Search for the cell housing the specified text and yield its (x, y) center coordinate. 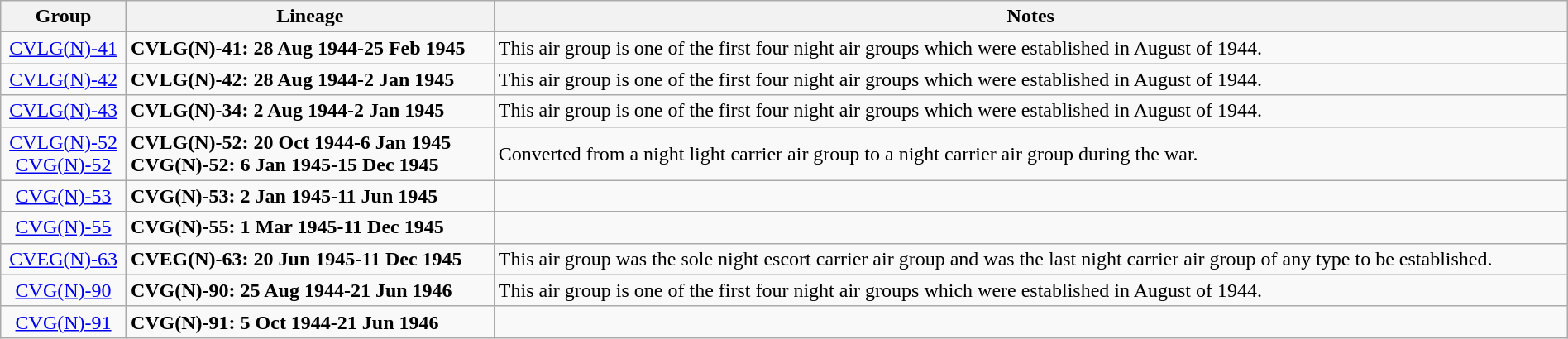
CVLG(N)-52: 20 Oct 1944-6 Jan 1945CVG(N)-52: 6 Jan 1945-15 Dec 1945 (309, 154)
CVLG(N)-41 (64, 48)
Notes (1030, 17)
Converted from a night light carrier air group to a night carrier air group during the war. (1030, 154)
CVG(N)-53 (64, 196)
CVG(N)-55 (64, 227)
CVEG(N)-63: 20 Jun 1945-11 Dec 1945 (309, 259)
CVG(N)-91: 5 Oct 1944-21 Jun 1946 (309, 322)
Lineage (309, 17)
CVLG(N)-42: 28 Aug 1944-2 Jan 1945 (309, 79)
CVLG(N)-42 (64, 79)
CVG(N)-90: 25 Aug 1944-21 Jun 1946 (309, 290)
CVG(N)-91 (64, 322)
CVLG(N)-34: 2 Aug 1944-2 Jan 1945 (309, 111)
CVG(N)-55: 1 Mar 1945-11 Dec 1945 (309, 227)
This air group was the sole night escort carrier air group and was the last night carrier air group of any type to be established. (1030, 259)
CVLG(N)-52CVG(N)-52 (64, 154)
CVG(N)-90 (64, 290)
Group (64, 17)
CVEG(N)-63 (64, 259)
CVG(N)-53: 2 Jan 1945-11 Jun 1945 (309, 196)
CVLG(N)-41: 28 Aug 1944-25 Feb 1945 (309, 48)
CVLG(N)-43 (64, 111)
